Determine the (X, Y) coordinate at the center of the cell enclosing the given text.  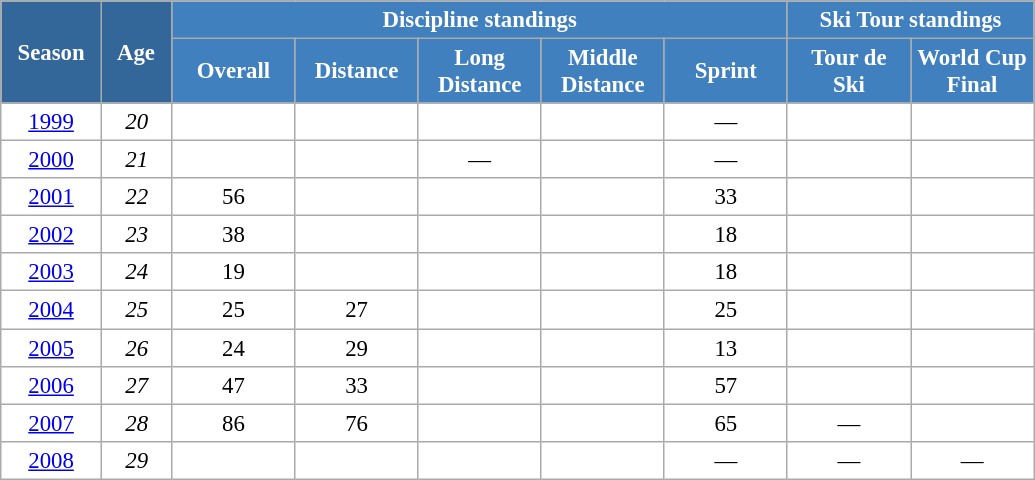
76 (356, 423)
2006 (52, 385)
21 (136, 160)
13 (726, 348)
2002 (52, 235)
2007 (52, 423)
Sprint (726, 72)
57 (726, 385)
Middle Distance (602, 72)
Overall (234, 72)
Ski Tour standings (910, 20)
1999 (52, 122)
2003 (52, 273)
Season (52, 52)
38 (234, 235)
19 (234, 273)
Age (136, 52)
23 (136, 235)
28 (136, 423)
86 (234, 423)
2005 (52, 348)
65 (726, 423)
World CupFinal (972, 72)
2000 (52, 160)
2008 (52, 460)
2004 (52, 310)
20 (136, 122)
Tour deSki (848, 72)
47 (234, 385)
2001 (52, 197)
Distance (356, 72)
26 (136, 348)
Long Distance (480, 72)
22 (136, 197)
Discipline standings (480, 20)
56 (234, 197)
